Extract the (x, y) coordinate from the center of the cell holding the provided text.  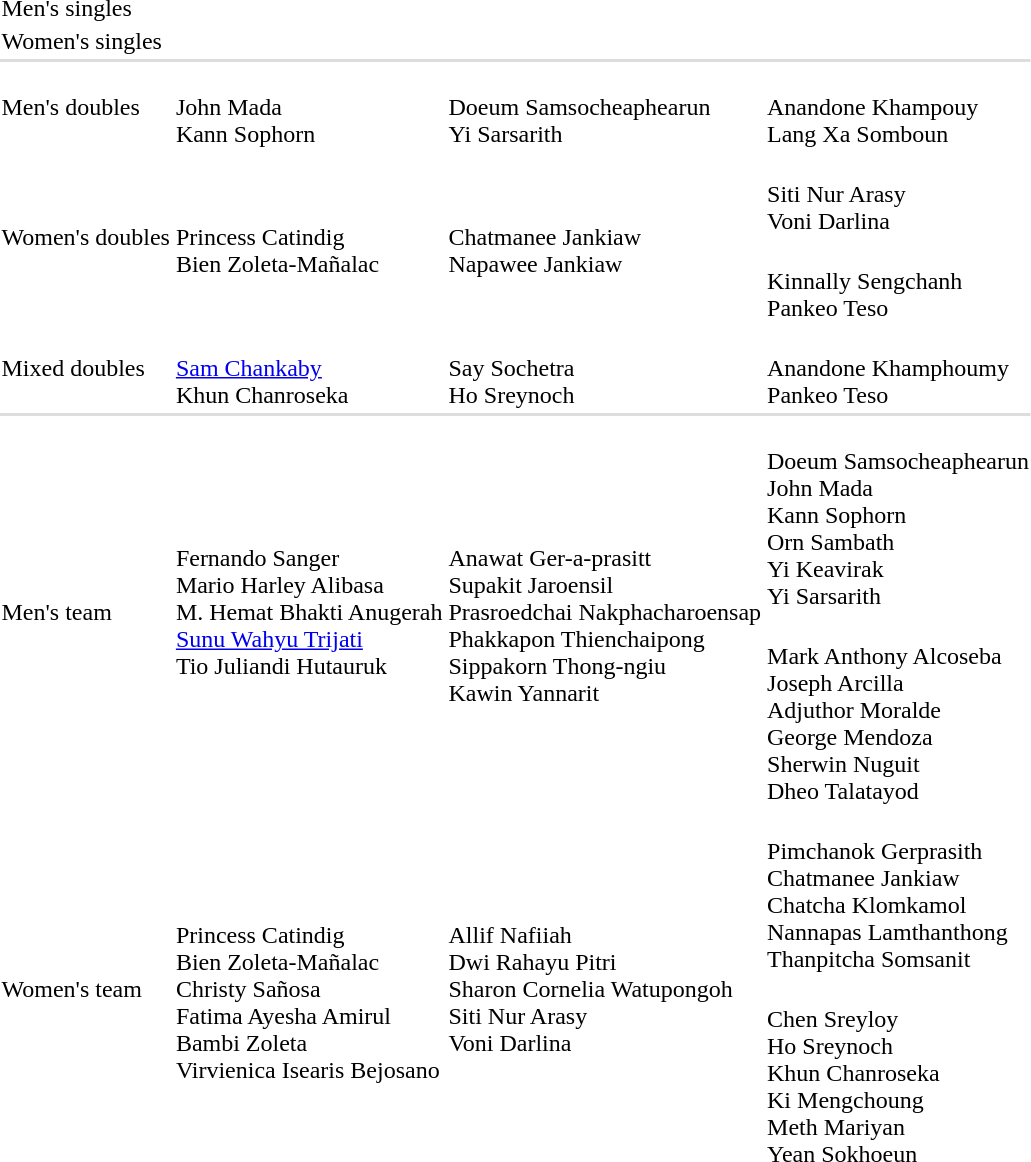
Men's doubles (86, 107)
Sam ChankabyKhun Chanroseka (309, 368)
Women's singles (86, 41)
Kinnally SengchanhPankeo Teso (898, 281)
Anandone KhampouyLang Xa Somboun (898, 107)
Say SochetraHo Sreynoch (605, 368)
Doeum SamsocheaphearunYi Sarsarith (605, 107)
Anandone KhamphoumyPankeo Teso (898, 368)
Chatmanee JankiawNapawee Jankiaw (605, 238)
John MadaKann Sophorn (309, 107)
Siti Nur ArasyVoni Darlina (898, 194)
Doeum SamsocheaphearunJohn MadaKann SophornOrn SambathYi KeavirakYi Sarsarith (898, 515)
Women's doubles (86, 238)
Fernando SangerMario Harley AlibasaM. Hemat Bhakti AnugerahSunu Wahyu TrijatiTio Juliandi Hutauruk (309, 612)
Mixed doubles (86, 368)
Men's team (86, 612)
Pimchanok GerprasithChatmanee JankiawChatcha KlomkamolNannapas LamthanthongThanpitcha Somsanit (898, 892)
Anawat Ger-a-prasittSupakit JaroensilPrasroedchai NakphacharoensapPhakkapon ThienchaipongSippakorn Thong-ngiuKawin Yannarit (605, 612)
Mark Anthony AlcosebaJoseph ArcillaAdjuthor MoraldeGeorge MendozaSherwin NuguitDheo Talatayod (898, 710)
Princess CatindigBien Zoleta-Mañalac (309, 238)
